Locate the cell with the specified text and output its [X, Y] center coordinate. 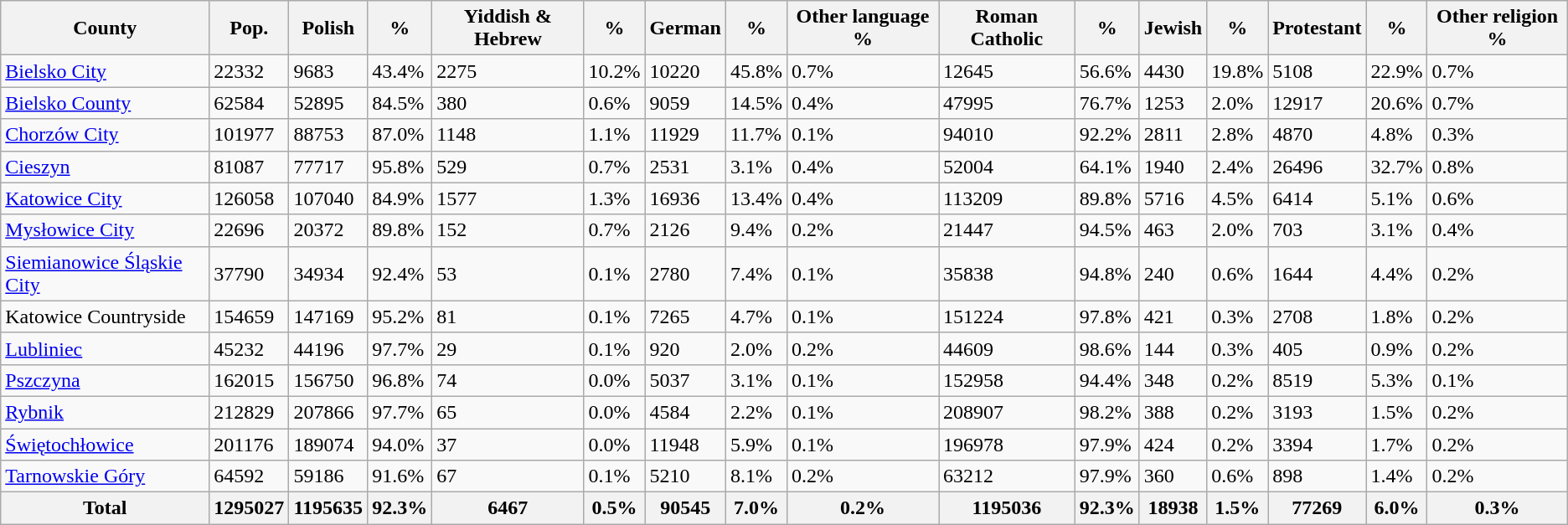
2780 [685, 273]
84.5% [400, 103]
9059 [685, 103]
16936 [685, 198]
196978 [1007, 445]
1644 [1317, 273]
156750 [328, 380]
113209 [1007, 198]
162015 [250, 380]
4.5% [1238, 198]
90545 [685, 508]
67 [508, 476]
1.3% [615, 198]
74 [508, 380]
97.8% [1107, 317]
7.4% [756, 273]
4870 [1317, 135]
76.7% [1107, 103]
12917 [1317, 103]
6467 [508, 508]
52004 [1007, 167]
11929 [685, 135]
92.4% [400, 273]
22696 [250, 230]
2811 [1173, 135]
101977 [250, 135]
207866 [328, 412]
154659 [250, 317]
Other religion % [1498, 28]
380 [508, 103]
Cieszyn [106, 167]
62584 [250, 103]
152 [508, 230]
18938 [1173, 508]
77717 [328, 167]
1.8% [1397, 317]
463 [1173, 230]
98.6% [1107, 348]
Protestant [1317, 28]
37790 [250, 273]
45232 [250, 348]
5037 [685, 380]
5.1% [1397, 198]
208907 [1007, 412]
34934 [328, 273]
529 [508, 167]
Siemianowice Śląskie City [106, 273]
10.2% [615, 71]
4430 [1173, 71]
13.4% [756, 198]
703 [1317, 230]
240 [1173, 273]
81087 [250, 167]
4.7% [756, 317]
64592 [250, 476]
Total [106, 508]
21447 [1007, 230]
94.5% [1107, 230]
94010 [1007, 135]
19.8% [1238, 71]
91.6% [400, 476]
1195635 [328, 508]
2275 [508, 71]
3394 [1317, 445]
1.4% [1397, 476]
144 [1173, 348]
20372 [328, 230]
348 [1173, 380]
1.7% [1397, 445]
32.7% [1397, 167]
12645 [1007, 71]
County [106, 28]
94.0% [400, 445]
Other language % [863, 28]
22.9% [1397, 71]
77269 [1317, 508]
6.0% [1397, 508]
84.9% [400, 198]
421 [1173, 317]
8.1% [756, 476]
Pszczyna [106, 380]
87.0% [400, 135]
56.6% [1107, 71]
52895 [328, 103]
29 [508, 348]
5.9% [756, 445]
Bielsko County [106, 103]
7265 [685, 317]
2708 [1317, 317]
37 [508, 445]
920 [685, 348]
7.0% [756, 508]
5108 [1317, 71]
0.5% [615, 508]
Mysłowice City [106, 230]
9683 [328, 71]
Jewish [1173, 28]
2531 [685, 167]
189074 [328, 445]
96.8% [400, 380]
2126 [685, 230]
53 [508, 273]
2.2% [756, 412]
14.5% [756, 103]
151224 [1007, 317]
1148 [508, 135]
10220 [685, 71]
0.8% [1498, 167]
44196 [328, 348]
Tarnowskie Góry [106, 476]
4584 [685, 412]
35838 [1007, 273]
44609 [1007, 348]
4.4% [1397, 273]
360 [1173, 476]
405 [1317, 348]
212829 [250, 412]
424 [1173, 445]
147169 [328, 317]
Chorzów City [106, 135]
Bielsko City [106, 71]
22332 [250, 71]
898 [1317, 476]
43.4% [400, 71]
1253 [1173, 103]
3193 [1317, 412]
Pop. [250, 28]
5716 [1173, 198]
107040 [328, 198]
47995 [1007, 103]
95.8% [400, 167]
92.2% [1107, 135]
1295027 [250, 508]
2.4% [1238, 167]
1.1% [615, 135]
Roman Catholic [1007, 28]
Katowice City [106, 198]
11.7% [756, 135]
98.2% [1107, 412]
20.6% [1397, 103]
5210 [685, 476]
88753 [328, 135]
Polish [328, 28]
1195036 [1007, 508]
9.4% [756, 230]
94.8% [1107, 273]
0.9% [1397, 348]
Świętochłowice [106, 445]
8519 [1317, 380]
1940 [1173, 167]
65 [508, 412]
4.8% [1397, 135]
94.4% [1107, 380]
Rybnik [106, 412]
388 [1173, 412]
11948 [685, 445]
63212 [1007, 476]
26496 [1317, 167]
German [685, 28]
Yiddish & Hebrew [508, 28]
59186 [328, 476]
95.2% [400, 317]
1577 [508, 198]
81 [508, 317]
2.8% [1238, 135]
6414 [1317, 198]
45.8% [756, 71]
152958 [1007, 380]
Lubliniec [106, 348]
Katowice Countryside [106, 317]
5.3% [1397, 380]
64.1% [1107, 167]
126058 [250, 198]
201176 [250, 445]
